Detect which cell encompasses the target text, then output its [x, y] center coordinate. 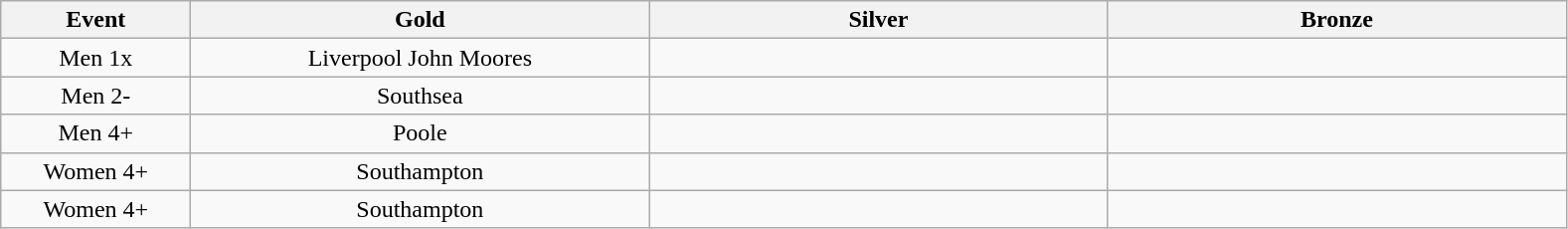
Gold [420, 20]
Men 2- [95, 96]
Bronze [1336, 20]
Silver [879, 20]
Poole [420, 133]
Liverpool John Moores [420, 58]
Men 1x [95, 58]
Event [95, 20]
Southsea [420, 96]
Men 4+ [95, 133]
